Provide the (x, y) coordinate of the cell's center where the given text is located.  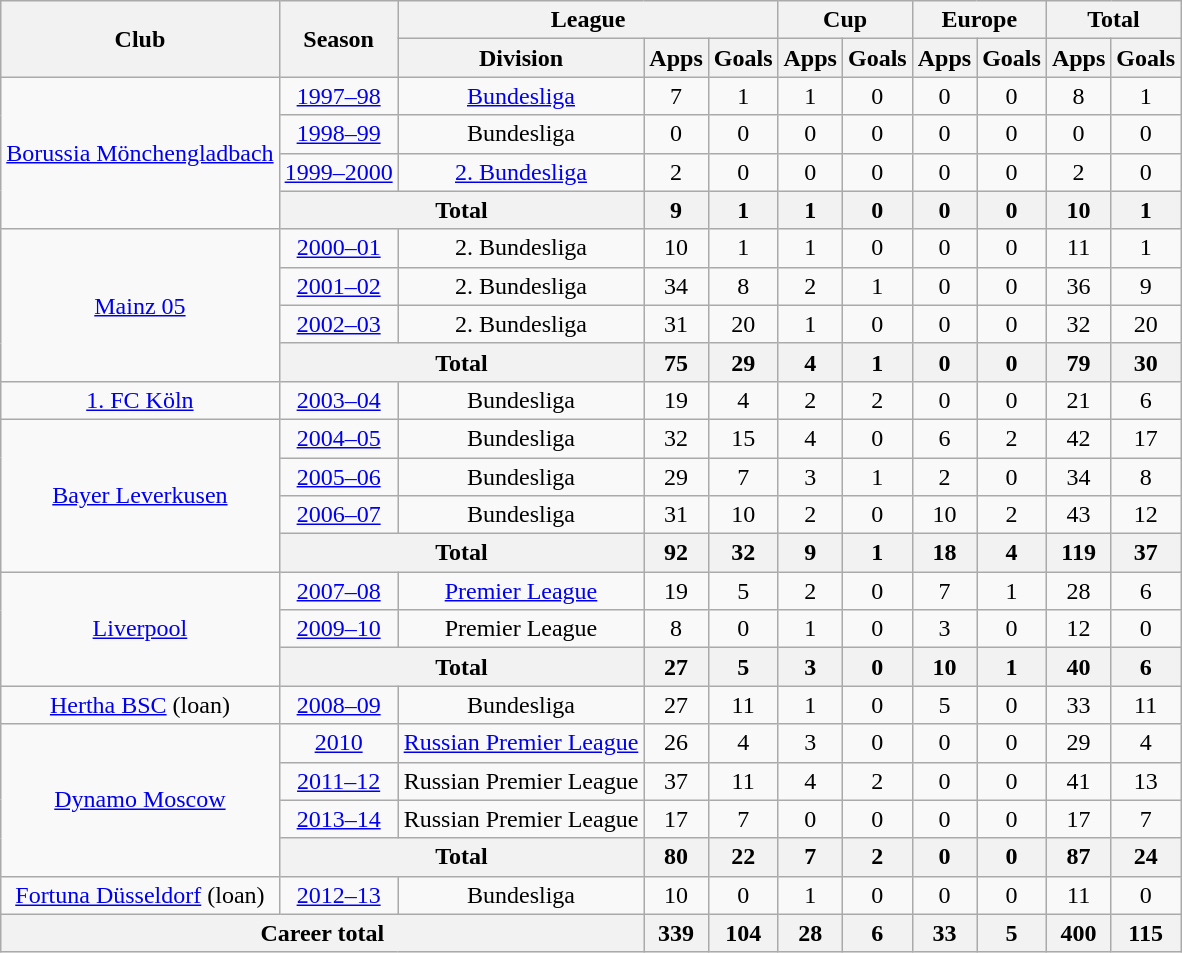
Division (521, 58)
42 (1078, 438)
1997–98 (338, 96)
2010 (338, 743)
40 (1078, 667)
2009–10 (338, 629)
2006–07 (338, 515)
92 (676, 553)
2002–03 (338, 324)
2001–02 (338, 286)
119 (1078, 553)
18 (944, 553)
Dynamo Moscow (140, 800)
2011–12 (338, 781)
36 (1078, 286)
26 (676, 743)
2005–06 (338, 477)
22 (743, 857)
2003–04 (338, 400)
24 (1146, 857)
87 (1078, 857)
75 (676, 362)
80 (676, 857)
Career total (322, 933)
15 (743, 438)
400 (1078, 933)
30 (1146, 362)
Club (140, 39)
Season (338, 39)
Bayer Leverkusen (140, 495)
2012–13 (338, 895)
115 (1146, 933)
104 (743, 933)
2007–08 (338, 591)
43 (1078, 515)
Hertha BSC (loan) (140, 705)
1. FC Köln (140, 400)
Fortuna Düsseldorf (loan) (140, 895)
1998–99 (338, 134)
1999–2000 (338, 172)
2008–09 (338, 705)
Mainz 05 (140, 305)
2000–01 (338, 248)
41 (1078, 781)
339 (676, 933)
Europe (979, 20)
79 (1078, 362)
13 (1146, 781)
Cup (845, 20)
21 (1078, 400)
Liverpool (140, 629)
Borussia Mönchengladbach (140, 153)
League (588, 20)
2004–05 (338, 438)
2013–14 (338, 819)
